Search for the cell housing the specified text and yield its [X, Y] center coordinate. 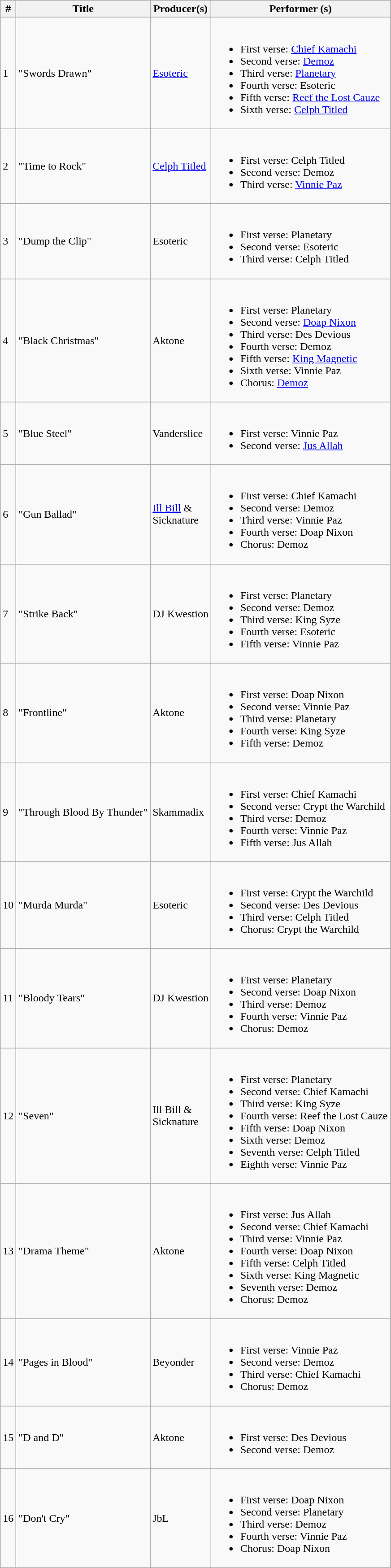
"Dump the Clip" [83, 241]
First verse: PlanetarySecond verse: DemozThird verse: King SyzeFourth verse: EsotericFifth verse: Vinnie Paz [300, 614]
Title [83, 9]
14 [8, 1363]
First verse: Doap NixonSecond verse: Vinnie PazThird verse: PlanetaryFourth verse: King SyzeFifth verse: Demoz [300, 712]
First verse: Vinnie PazSecond verse: Jus Allah [300, 433]
"Don't Cry" [83, 1518]
6 [8, 514]
First verse: Crypt the WarchildSecond verse: Des DeviousThird verse: Celph TitledChorus: Crypt the Warchild [300, 905]
"Strike Back" [83, 614]
"Gun Ballad" [83, 514]
"Blue Steel" [83, 433]
5 [8, 433]
# [8, 9]
"Seven" [83, 1116]
2 [8, 166]
3 [8, 241]
First verse: Des DeviousSecond verse: Demoz [300, 1437]
"Drama Theme" [83, 1251]
Beyonder [181, 1363]
First verse: Celph TitledSecond verse: DemozThird verse: Vinnie Paz [300, 166]
"D and D" [83, 1437]
"Bloody Tears" [83, 998]
First verse: PlanetarySecond verse: EsotericThird verse: Celph Titled [300, 241]
Producer(s) [181, 9]
Skammadix [181, 812]
4 [8, 340]
"Swords Drawn" [83, 73]
12 [8, 1116]
8 [8, 712]
13 [8, 1251]
"Black Christmas" [83, 340]
First verse: Chief KamachiSecond verse: DemozThird verse: Vinnie PazFourth verse: Doap NixonChorus: Demoz [300, 514]
First verse: Chief KamachiSecond verse: DemozThird verse: PlanetaryFourth verse: EsotericFifth verse: Reef the Lost CauzeSixth verse: Celph Titled [300, 73]
11 [8, 998]
10 [8, 905]
15 [8, 1437]
First verse: Chief KamachiSecond verse: Crypt the WarchildThird verse: DemozFourth verse: Vinnie PazFifth verse: Jus Allah [300, 812]
Performer (s) [300, 9]
"Pages in Blood" [83, 1363]
1 [8, 73]
"Time to Rock" [83, 166]
16 [8, 1518]
"Frontline" [83, 712]
7 [8, 614]
Celph Titled [181, 166]
Vanderslice [181, 433]
First verse: PlanetarySecond verse: Doap NixonThird verse: DemozFourth verse: Vinnie PazChorus: Demoz [300, 998]
JbL [181, 1518]
First verse: Doap NixonSecond verse: PlanetaryThird verse: DemozFourth verse: Vinnie PazChorus: Doap Nixon [300, 1518]
"Through Blood By Thunder" [83, 812]
9 [8, 812]
First verse: Vinnie PazSecond verse: DemozThird verse: Chief KamachiChorus: Demoz [300, 1363]
"Murda Murda" [83, 905]
